Return [x, y] of the center of cell containing provided text 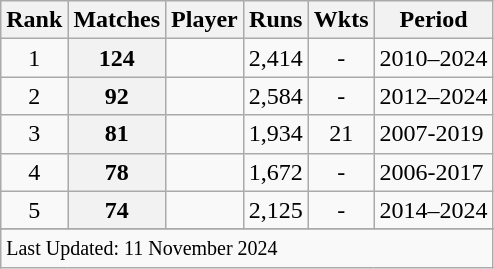
Wkts [341, 20]
21 [341, 134]
74 [117, 210]
Rank [34, 20]
Period [434, 20]
92 [117, 96]
Last Updated: 11 November 2024 [247, 248]
5 [34, 210]
Matches [117, 20]
Player [205, 20]
1,934 [276, 134]
1 [34, 58]
4 [34, 172]
1,672 [276, 172]
2014–2024 [434, 210]
2006-2017 [434, 172]
2007-2019 [434, 134]
2 [34, 96]
81 [117, 134]
2010–2024 [434, 58]
2,125 [276, 210]
3 [34, 134]
Runs [276, 20]
2,414 [276, 58]
124 [117, 58]
2012–2024 [434, 96]
78 [117, 172]
2,584 [276, 96]
